Return the [x, y] coordinate for the center point of the cell that contains the specified text.  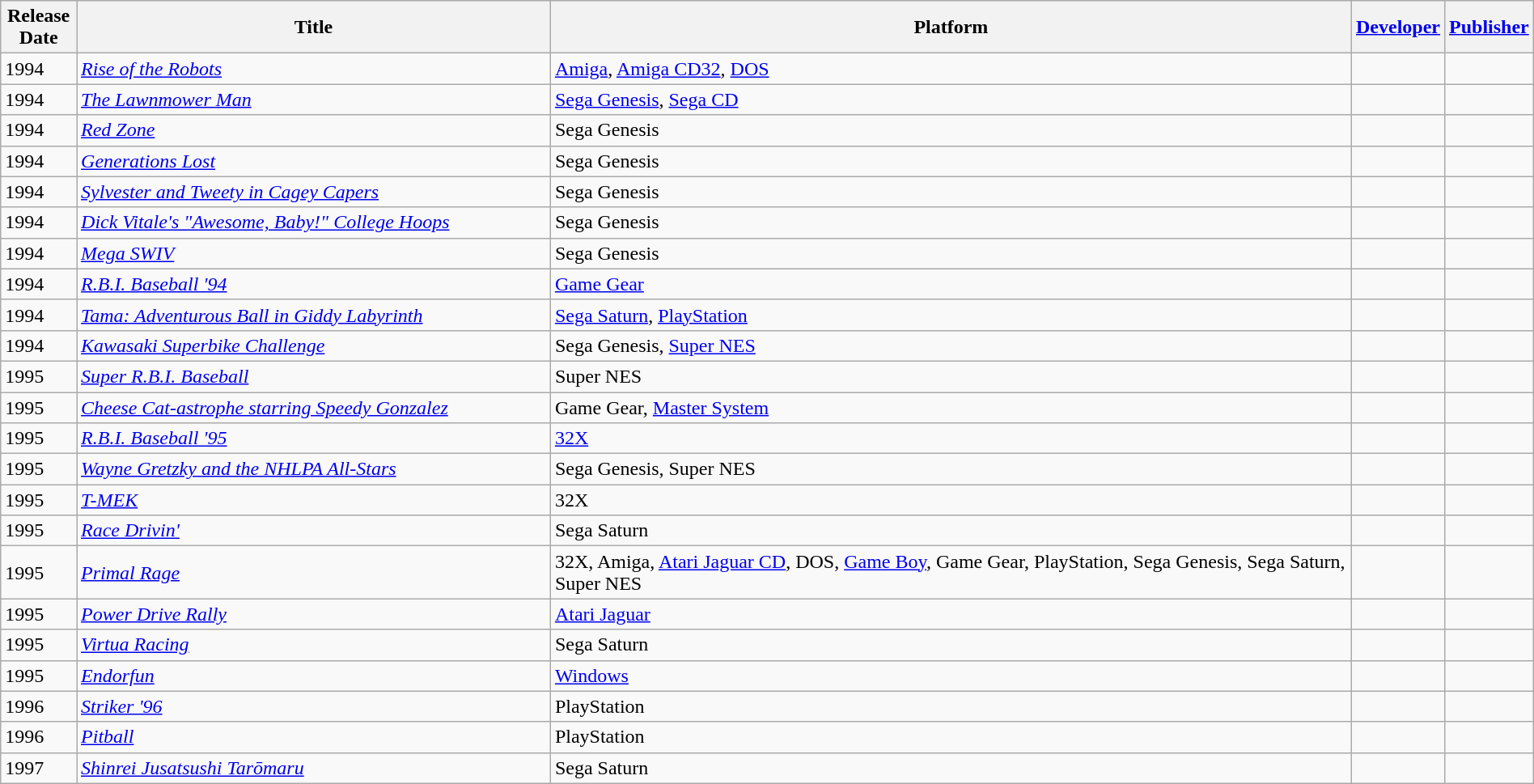
Title [314, 28]
Mega SWIV [314, 253]
Amiga, Amiga CD32, DOS [951, 69]
1997 [39, 768]
Primal Rage [314, 573]
Pitball [314, 737]
Game Gear, Master System [951, 407]
Developer [1398, 28]
Atari Jaguar [951, 614]
Kawasaki Superbike Challenge [314, 345]
Race Drivin' [314, 531]
Platform [951, 28]
32X, Amiga, Atari Jaguar CD, DOS, Game Boy, Game Gear, PlayStation, Sega Genesis, Sega Saturn, Super NES [951, 573]
R.B.I. Baseball '94 [314, 284]
Tama: Adventurous Ball in Giddy Labyrinth [314, 315]
The Lawnmower Man [314, 100]
Rise of the Robots [314, 69]
Striker '96 [314, 706]
Shinrei Jusatsushi Tarōmaru [314, 768]
Red Zone [314, 130]
Game Gear [951, 284]
Endorfun [314, 676]
Virtua Racing [314, 645]
Windows [951, 676]
Release Date [39, 28]
Generations Lost [314, 161]
Sylvester and Tweety in Cagey Capers [314, 192]
T-MEK [314, 500]
Publisher [1489, 28]
Sega Genesis, Sega CD [951, 100]
Sega Saturn, PlayStation [951, 315]
Power Drive Rally [314, 614]
R.B.I. Baseball '95 [314, 439]
Super R.B.I. Baseball [314, 376]
Dick Vitale's "Awesome, Baby!" College Hoops [314, 222]
Wayne Gretzky and the NHLPA All-Stars [314, 469]
Super NES [951, 376]
Cheese Cat-astrophe starring Speedy Gonzalez [314, 407]
